For the text-containing cell, return its midpoint in (X, Y) coordinate format. 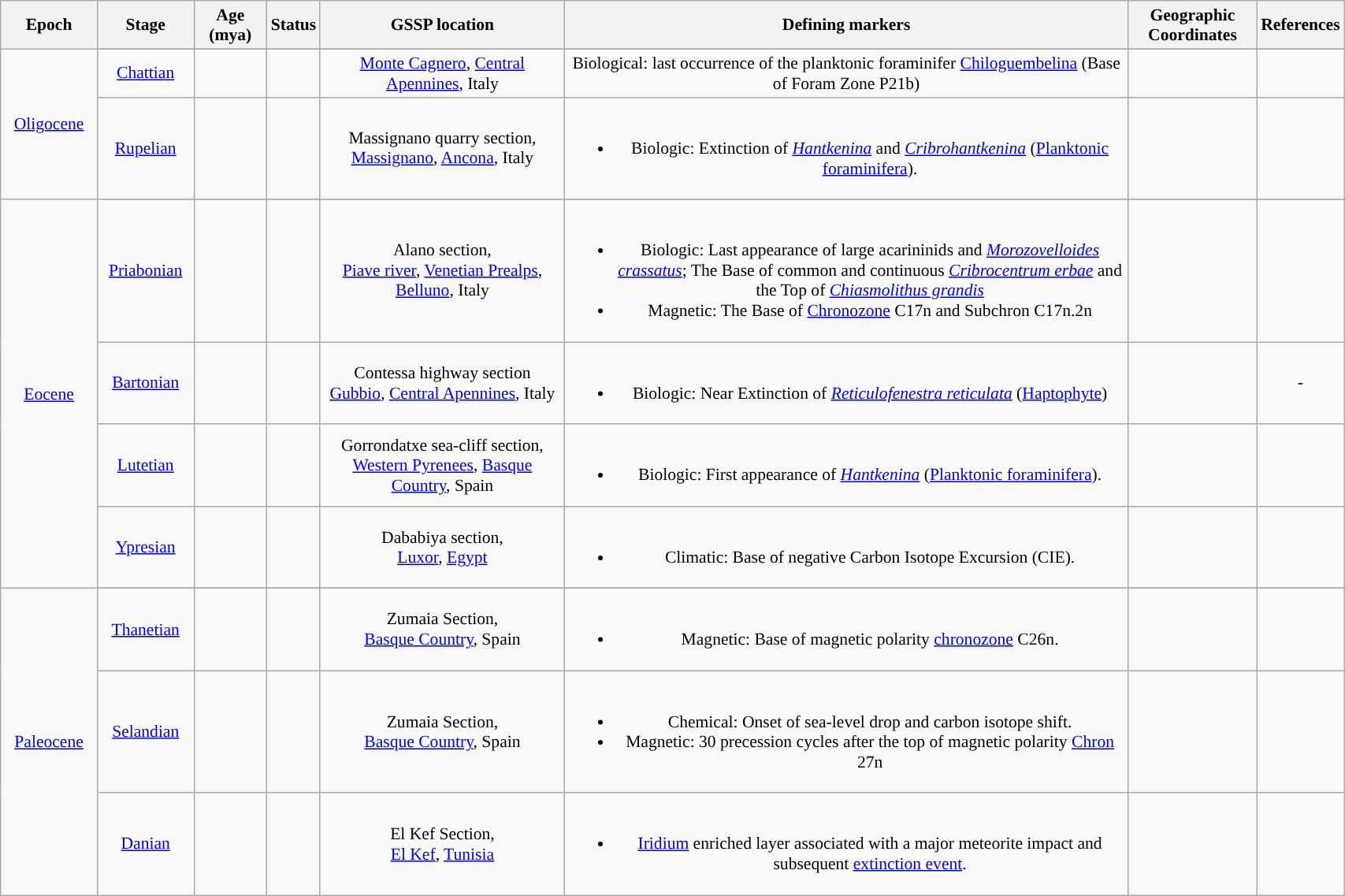
Status (294, 25)
Ypresian (145, 548)
El Kef Section,El Kef, Tunisia (442, 844)
Lutetian (145, 465)
Biologic: First appearance of Hantkenina (Planktonic foraminifera). (846, 465)
Stage (145, 25)
Biological: last occurrence of the planktonic foraminifer Chiloguembelina (Base of Foram Zone P21b) (846, 72)
Dababiya section,Luxor, Egypt (442, 548)
Biologic: Extinction of Hantkenina and Cribrohantkenina (Planktonic foraminifera). (846, 148)
Magnetic: Base of magnetic polarity chronozone C26n. (846, 630)
Defining markers (846, 25)
Biologic: Near Extinction of Reticulofenestra reticulata (Haptophyte) (846, 383)
Epoch (49, 25)
Oligocene (49, 125)
Thanetian (145, 630)
Age (mya) (230, 25)
Gorrondatxe sea-cliff section,Western Pyrenees, Basque Country, Spain (442, 465)
Chattian (145, 72)
Paleocene (49, 742)
Alano section,Piave river, Venetian Prealps, Belluno, Italy (442, 271)
Climatic: Base of negative Carbon Isotope Excursion (CIE). (846, 548)
Priabonian (145, 271)
Iridium enriched layer associated with a major meteorite impact and subsequent extinction event. (846, 844)
Selandian (145, 731)
Massignano quarry section,Massignano, Ancona, Italy (442, 148)
GSSP location (442, 25)
Chemical: Onset of sea-level drop and carbon isotope shift.Magnetic: 30 precession cycles after the top of magnetic polarity Chron 27n (846, 731)
Eocene (49, 394)
Geographic Coordinates (1193, 25)
Bartonian (145, 383)
References (1300, 25)
Monte Cagnero, Central Apennines, Italy (442, 72)
- (1300, 383)
Danian (145, 844)
Contessa highway sectionGubbio, Central Apennines, Italy (442, 383)
Rupelian (145, 148)
